Search for the cell housing the specified text and yield its [x, y] center coordinate. 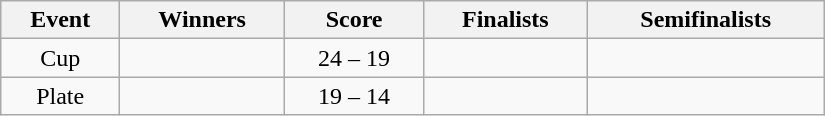
Cup [60, 58]
Winners [202, 20]
Plate [60, 96]
Score [354, 20]
Semifinalists [706, 20]
Finalists [506, 20]
24 – 19 [354, 58]
19 – 14 [354, 96]
Event [60, 20]
